From the cell containing the given text, extract its center point as (x, y) coordinate. 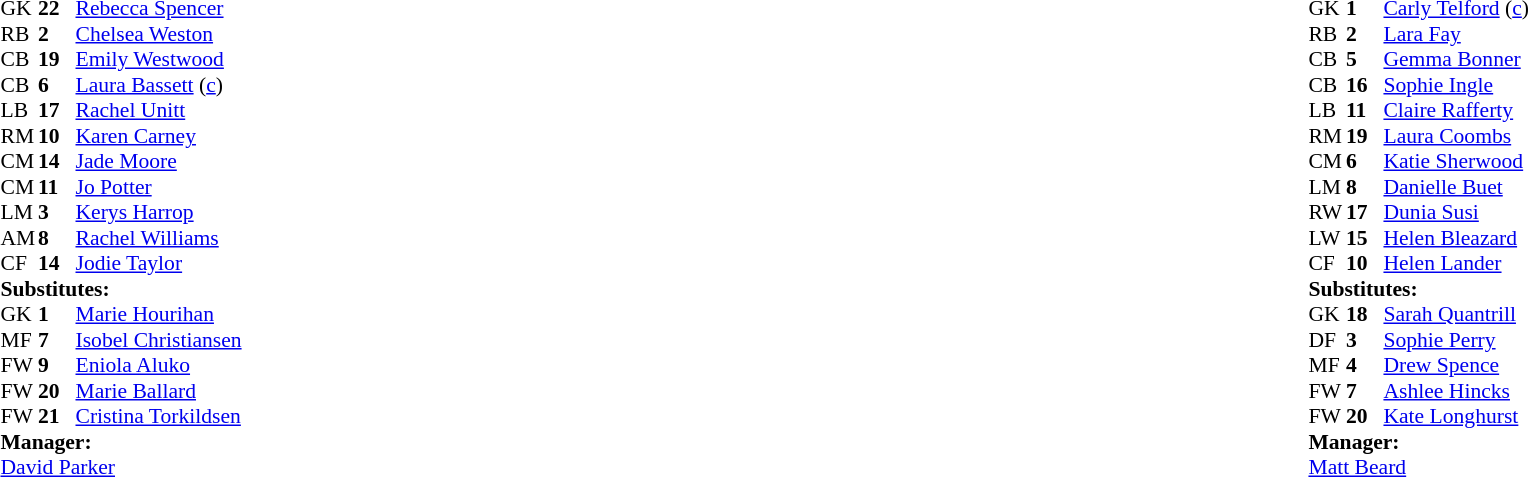
1 (57, 315)
LW (1327, 238)
RW (1327, 213)
Marie Hourihan (159, 315)
16 (1365, 85)
Substitutes: (120, 289)
18 (1365, 315)
Chelsea Weston (159, 34)
Rachel Unitt (159, 111)
Jodie Taylor (159, 263)
Isobel Christiansen (159, 340)
5 (1365, 59)
Manager: (120, 442)
Jo Potter (159, 187)
4 (1365, 365)
Cristina Torkildsen (159, 417)
Eniola Aluko (159, 365)
15 (1365, 238)
AM (19, 238)
Kerys Harrop (159, 213)
9 (57, 365)
Rachel Williams (159, 238)
DF (1327, 340)
21 (57, 417)
Emily Westwood (159, 59)
Laura Bassett (c) (159, 85)
Karen Carney (159, 136)
Jade Moore (159, 161)
Marie Ballard (159, 391)
